Search for the cell housing the specified text and yield its [x, y] center coordinate. 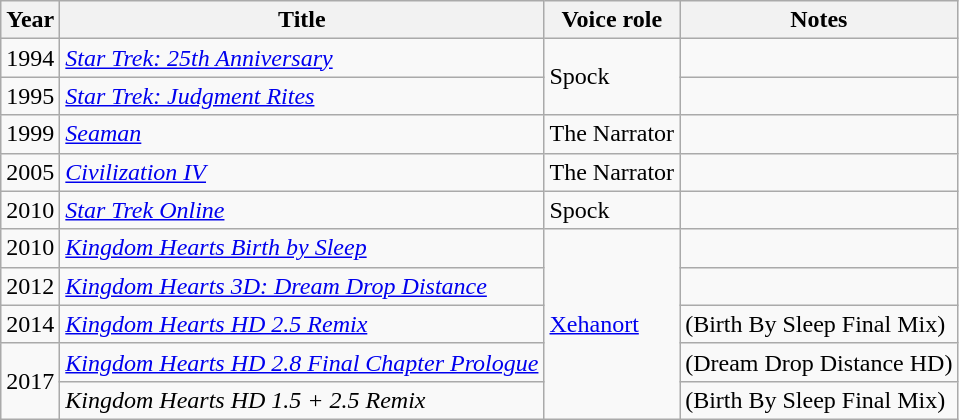
(Dream Drop Distance HD) [819, 362]
Star Trek Online [302, 210]
1995 [30, 96]
Star Trek: Judgment Rites [302, 96]
Star Trek: 25th Anniversary [302, 58]
Kingdom Hearts Birth by Sleep [302, 248]
2005 [30, 172]
Kingdom Hearts HD 1.5 + 2.5 Remix [302, 400]
Kingdom Hearts HD 2.5 Remix [302, 324]
2012 [30, 286]
Seaman [302, 134]
2017 [30, 381]
Voice role [612, 20]
2014 [30, 324]
Kingdom Hearts 3D: Dream Drop Distance [302, 286]
Notes [819, 20]
Title [302, 20]
Civilization IV [302, 172]
1999 [30, 134]
Kingdom Hearts HD 2.8 Final Chapter Prologue [302, 362]
1994 [30, 58]
Year [30, 20]
Xehanort [612, 324]
